Detect which cell encompasses the target text, then output its (x, y) center coordinate. 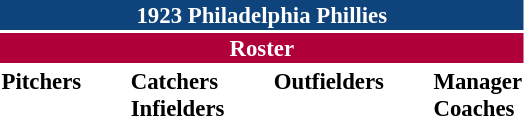
1923 Philadelphia Phillies (262, 15)
Roster (262, 48)
